Return the [x, y] coordinate for the center point of the cell that contains the specified text.  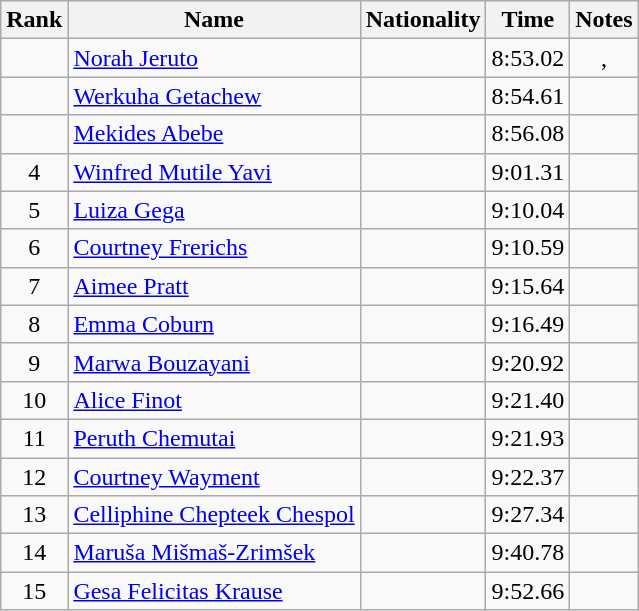
Courtney Wayment [214, 477]
Time [528, 20]
8:53.02 [528, 58]
Luiza Gega [214, 210]
9:10.04 [528, 210]
Peruth Chemutai [214, 438]
Marwa Bouzayani [214, 362]
Notes [604, 20]
8 [34, 324]
Celliphine Chepteek Chespol [214, 515]
13 [34, 515]
Nationality [423, 20]
15 [34, 591]
9:16.49 [528, 324]
Name [214, 20]
8:56.08 [528, 134]
Winfred Mutile Yavi [214, 172]
5 [34, 210]
9:20.92 [528, 362]
4 [34, 172]
10 [34, 400]
14 [34, 553]
9:40.78 [528, 553]
7 [34, 286]
Gesa Felicitas Krause [214, 591]
9:27.34 [528, 515]
Werkuha Getachew [214, 96]
Rank [34, 20]
Alice Finot [214, 400]
Maruša Mišmaš-Zrimšek [214, 553]
8:54.61 [528, 96]
9:52.66 [528, 591]
9:21.93 [528, 438]
11 [34, 438]
9:21.40 [528, 400]
9:01.31 [528, 172]
6 [34, 248]
9 [34, 362]
9:22.37 [528, 477]
9:15.64 [528, 286]
Courtney Frerichs [214, 248]
Aimee Pratt [214, 286]
Mekides Abebe [214, 134]
Emma Coburn [214, 324]
Norah Jeruto [214, 58]
9:10.59 [528, 248]
, [604, 58]
12 [34, 477]
